Return the [x, y] coordinate for the center point of the cell that contains the specified text.  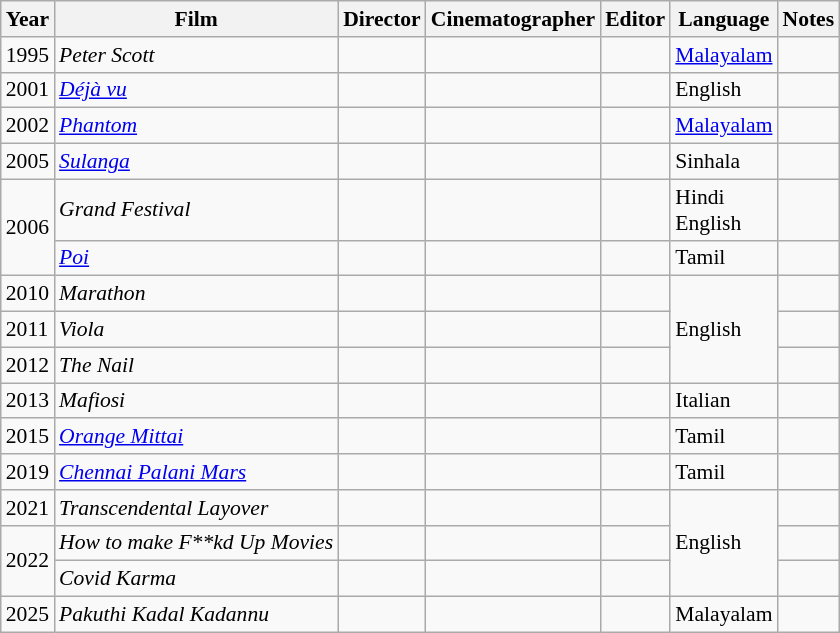
2001 [28, 90]
2013 [28, 401]
2019 [28, 472]
Pakuthi Kadal Kadannu [196, 615]
2010 [28, 294]
Film [196, 19]
2006 [28, 228]
2021 [28, 508]
Director [382, 19]
Language [724, 19]
Covid Karma [196, 579]
Sinhala [724, 162]
Year [28, 19]
Déjà vu [196, 90]
Notes [808, 19]
1995 [28, 55]
2012 [28, 365]
2025 [28, 615]
Mafiosi [196, 401]
Editor [635, 19]
Poi [196, 258]
Viola [196, 330]
HindiEnglish [724, 210]
2022 [28, 560]
Orange Mittai [196, 437]
Italian [724, 401]
2015 [28, 437]
Chennai Palani Mars [196, 472]
2005 [28, 162]
Phantom [196, 126]
How to make F**kd Up Movies [196, 543]
Marathon [196, 294]
2002 [28, 126]
Transcendental Layover [196, 508]
The Nail [196, 365]
2011 [28, 330]
Sulanga [196, 162]
Cinematographer [513, 19]
Grand Festival [196, 210]
Peter Scott [196, 55]
